Return [x, y] of the center of cell containing provided text 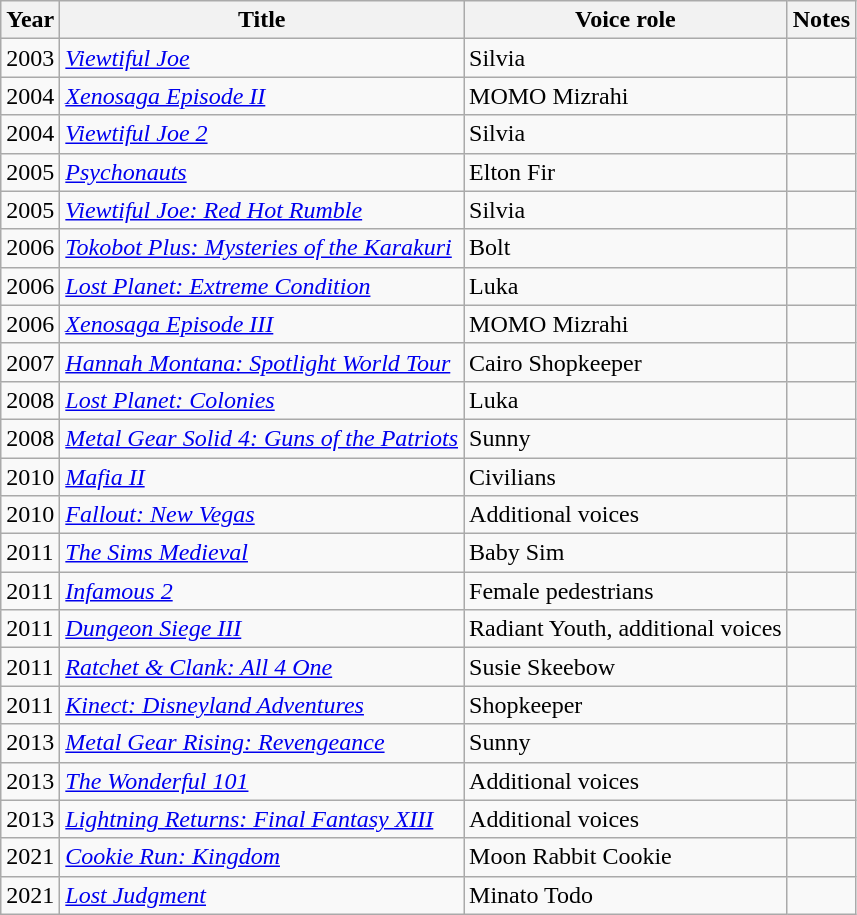
Metal Gear Solid 4: Guns of the Patriots [262, 438]
The Wonderful 101 [262, 781]
Female pedestrians [626, 591]
Moon Rabbit Cookie [626, 857]
Fallout: New Vegas [262, 515]
Xenosaga Episode III [262, 324]
Viewtiful Joe: Red Hot Rumble [262, 210]
2003 [30, 58]
Psychonauts [262, 172]
Kinect: Disneyland Adventures [262, 705]
Susie Skeebow [626, 667]
Cairo Shopkeeper [626, 362]
Shopkeeper [626, 705]
Xenosaga Episode II [262, 96]
Minato Todo [626, 895]
Tokobot Plus: Mysteries of the Karakuri [262, 248]
Hannah Montana: Spotlight World Tour [262, 362]
Year [30, 20]
The Sims Medieval [262, 553]
Civilians [626, 477]
Radiant Youth, additional voices [626, 629]
Lost Planet: Extreme Condition [262, 286]
Mafia II [262, 477]
Cookie Run: Kingdom [262, 857]
Viewtiful Joe 2 [262, 134]
Infamous 2 [262, 591]
Ratchet & Clank: All 4 One [262, 667]
Viewtiful Joe [262, 58]
2007 [30, 362]
Notes [821, 20]
Lost Judgment [262, 895]
Metal Gear Rising: Revengeance [262, 743]
Voice role [626, 20]
Dungeon Siege III [262, 629]
Lightning Returns: Final Fantasy XIII [262, 819]
Lost Planet: Colonies [262, 400]
Title [262, 20]
Baby Sim [626, 553]
Bolt [626, 248]
Elton Fir [626, 172]
